Pinpoint the cell where the given text exists, returning its (x, y) midpoint coordinate. 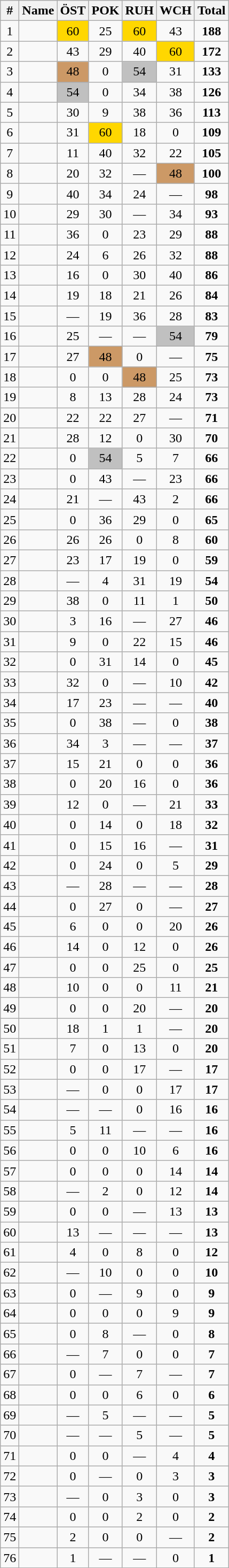
ÖST (73, 11)
Total (211, 11)
172 (211, 51)
76 (10, 1558)
133 (211, 72)
105 (211, 153)
68 (10, 1395)
84 (211, 296)
35 (10, 723)
67 (10, 1374)
58 (10, 1191)
39 (10, 804)
# (10, 11)
126 (211, 92)
98 (211, 194)
93 (211, 214)
86 (211, 275)
69 (10, 1415)
49 (10, 1008)
Name (38, 11)
55 (10, 1130)
72 (10, 1476)
62 (10, 1273)
100 (211, 173)
51 (10, 1049)
52 (10, 1069)
41 (10, 845)
44 (10, 906)
WCH (175, 11)
188 (211, 31)
POK (106, 11)
74 (10, 1517)
47 (10, 967)
RUH (139, 11)
79 (211, 336)
57 (10, 1171)
53 (10, 1089)
113 (211, 112)
83 (211, 316)
61 (10, 1252)
63 (10, 1293)
109 (211, 133)
64 (10, 1313)
56 (10, 1150)
